Output the (x, y) coordinate of the center of the cell containing the given text.  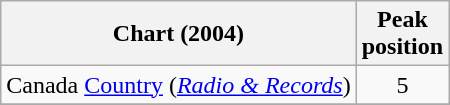
Canada Country (Radio & Records) (178, 85)
Peakposition (402, 34)
Chart (2004) (178, 34)
5 (402, 85)
